Return the [x, y] coordinate for the center point of the cell that contains the specified text.  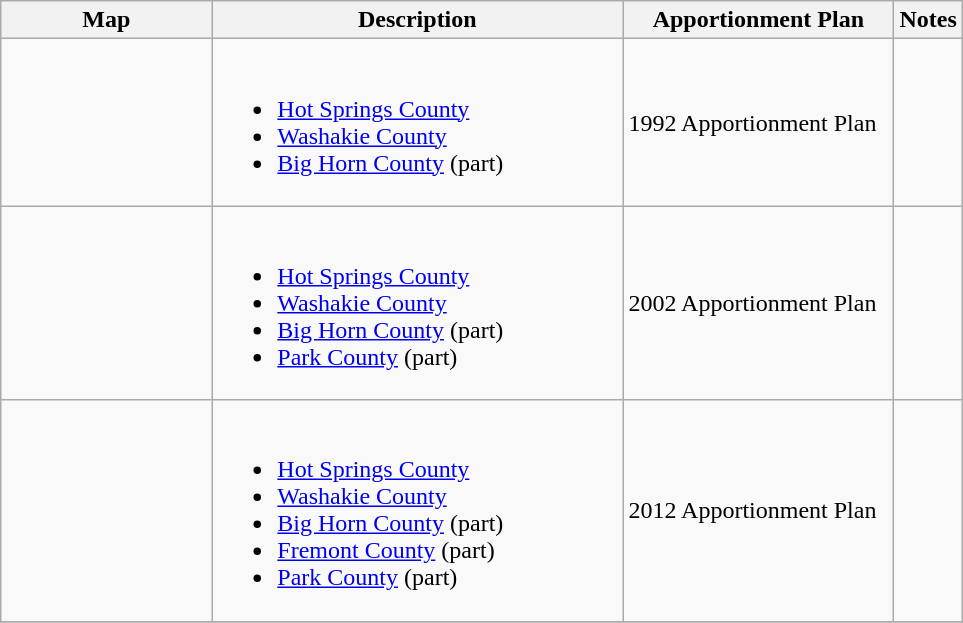
Map [106, 20]
Hot Springs CountyWashakie CountyBig Horn County (part) [418, 122]
Notes [928, 20]
Apportionment Plan [758, 20]
2012 Apportionment Plan [758, 510]
Hot Springs CountyWashakie CountyBig Horn County (part)Park County (part) [418, 303]
2002 Apportionment Plan [758, 303]
1992 Apportionment Plan [758, 122]
Hot Springs CountyWashakie CountyBig Horn County (part)Fremont County (part)Park County (part) [418, 510]
Description [418, 20]
